Determine the [x, y] coordinate at the center of the cell enclosing the given text.  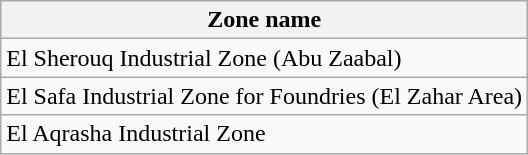
El Aqrasha Industrial Zone [264, 134]
El Sherouq Industrial Zone (Abu Zaabal) [264, 58]
Zone name [264, 20]
El Safa Industrial Zone for Foundries (El Zahar Area) [264, 96]
